Search for the cell housing the specified text and yield its [X, Y] center coordinate. 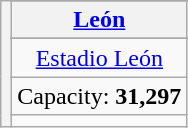
Capacity: 31,297 [100, 96]
León [100, 20]
Estadio León [100, 58]
